Locate the cell with the specified text and output its [X, Y] center coordinate. 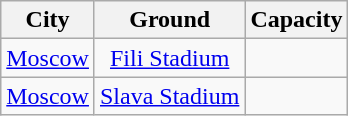
Ground [169, 20]
Capacity [296, 20]
City [48, 20]
Slava Stadium [169, 96]
Fili Stadium [169, 58]
